Output the (x, y) coordinate of the center of the cell containing the given text.  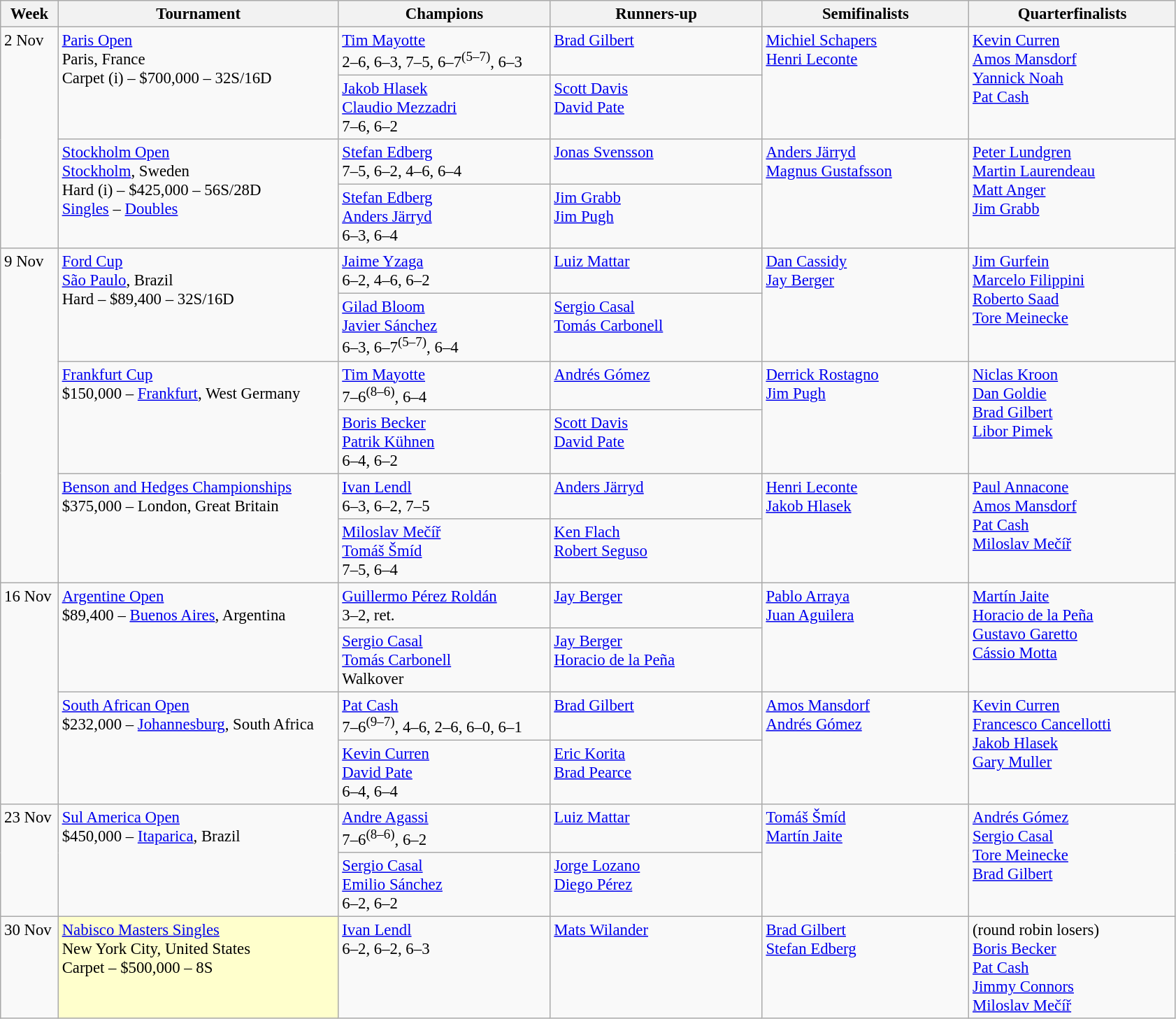
Anders Järryd (656, 497)
Tournament (199, 14)
Miloslav Mečíř Tomáš Šmíd7–5, 6–4 (445, 551)
Week (29, 14)
Amos Mansdorf Andrés Gómez (866, 748)
Stefan Edberg7–5, 6–2, 4–6, 6–4 (445, 162)
Ford Cup São Paulo, Brazil Hard – $89,400 – 32S/16D (199, 305)
Frankfurt Cup $150,000 – Frankfurt, West Germany (199, 417)
Tim Mayotte2–6, 6–3, 7–5, 6–7(5–7), 6–3 (445, 52)
Ken Flach Robert Seguso (656, 551)
Stockholm Open Stockholm, Sweden Hard (i) – $425,000 – 56S/28D Singles – Doubles (199, 194)
Nabisco Masters Singles New York City, United StatesCarpet – $500,000 – 8S (199, 968)
23 Nov (29, 860)
30 Nov (29, 968)
South African Open $232,000 – Johannesburg, South Africa (199, 748)
Dan Cassidy Jay Berger (866, 305)
Tomáš Šmíd Martín Jaite (866, 860)
Jim Grabb Jim Pugh (656, 217)
Stefan Edberg Anders Järryd6–3, 6–4 (445, 217)
Tim Mayotte 7–6(8–6), 6–4 (445, 385)
Martín Jaite Horacio de la Peña Gustavo Garetto Cássio Motta (1073, 637)
Mats Wilander (656, 968)
Pablo Arraya Juan Aguilera (866, 637)
Kevin Curren Amos Mansdorf Yannick Noah Pat Cash (1073, 84)
Ivan Lendl6–3, 6–2, 7–5 (445, 497)
Jim Gurfein Marcelo Filippini Roberto Saad Tore Meinecke (1073, 305)
Gilad Bloom Javier Sánchez6–3, 6–7(5–7), 6–4 (445, 327)
Paul Annacone Amos Mansdorf Pat Cash Miloslav Mečíř (1073, 528)
Paris Open Paris, France Carpet (i) – $700,000 – 32S/16D (199, 84)
Quarterfinalists (1073, 14)
Eric Korita Brad Pearce (656, 773)
Jorge Lozano Diego Pérez (656, 885)
Brad Gilbert Stefan Edberg (866, 968)
Anders Järryd Magnus Gustafsson (866, 194)
Andrés Gómez Sergio Casal Tore Meinecke Brad Gilbert (1073, 860)
Benson and Hedges Championships $375,000 – London, Great Britain (199, 528)
Sergio Casal Tomás CarbonellWalkover (445, 660)
Henri Leconte Jakob Hlasek (866, 528)
Semifinalists (866, 14)
Jay Berger Horacio de la Peña (656, 660)
(round robin losers) Boris Becker Pat Cash Jimmy Connors Miloslav Mečíř (1073, 968)
Andrés Gómez (656, 385)
Sergio Casal Tomás Carbonell (656, 327)
16 Nov (29, 694)
Kevin Curren David Pate 6–4, 6–4 (445, 773)
2 Nov (29, 138)
Ivan Lendl6–2, 6–2, 6–3 (445, 968)
Sergio Casal Emilio Sánchez6–2, 6–2 (445, 885)
Peter Lundgren Martin Laurendeau Matt Anger Jim Grabb (1073, 194)
Sul America Open $450,000 – Itaparica, Brazil (199, 860)
Jaime Yzaga6–2, 4–6, 6–2 (445, 271)
Derrick Rostagno Jim Pugh (866, 417)
Champions (445, 14)
Jay Berger (656, 606)
Niclas Kroon Dan Goldie Brad Gilbert Libor Pimek (1073, 417)
Argentine Open $89,400 – Buenos Aires, Argentina (199, 637)
Michiel Schapers Henri Leconte (866, 84)
Jonas Svensson (656, 162)
Pat Cash 7–6(9–7), 4–6, 2–6, 6–0, 6–1 (445, 716)
Boris Becker Patrik Kühnen6–4, 6–2 (445, 441)
Runners-up (656, 14)
Jakob Hlasek Claudio Mezzadri7–6, 6–2 (445, 108)
Andre Agassi7–6(8–6), 6–2 (445, 828)
Kevin Curren Francesco Cancellotti Jakob Hlasek Gary Muller (1073, 748)
9 Nov (29, 416)
Guillermo Pérez Roldán 3–2, ret. (445, 606)
